Locate the cell with the specified text and output its (x, y) center coordinate. 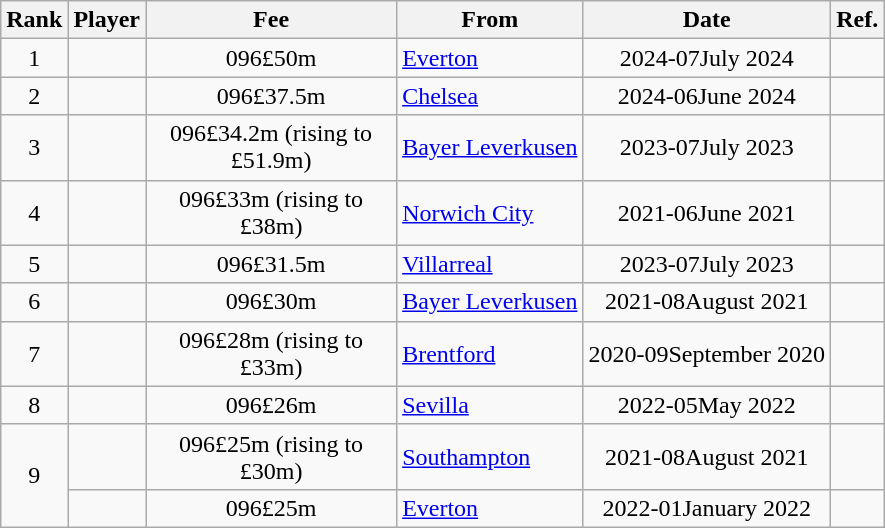
Ref. (858, 20)
Fee (272, 20)
2021-06June 2021 (707, 212)
2024-06June 2024 (707, 96)
Player (107, 20)
From (490, 20)
096£37.5m (272, 96)
Rank (34, 20)
2022-05May 2022 (707, 405)
5 (34, 264)
4 (34, 212)
096£26m (272, 405)
Norwich City (490, 212)
096£50m (272, 58)
096£33m (rising to £38m) (272, 212)
Villarreal (490, 264)
1 (34, 58)
Sevilla (490, 405)
Date (707, 20)
096£25m (272, 508)
7 (34, 354)
Brentford (490, 354)
096£31.5m (272, 264)
096£30m (272, 302)
2022-01January 2022 (707, 508)
096£25m (rising to £30m) (272, 456)
2 (34, 96)
Chelsea (490, 96)
3 (34, 148)
2024-07July 2024 (707, 58)
6 (34, 302)
096£34.2m (rising to £51.9m) (272, 148)
Southampton (490, 456)
096£28m (rising to £33m) (272, 354)
2020-09September 2020 (707, 354)
8 (34, 405)
9 (34, 476)
